Output the (x, y) coordinate of the center of the cell containing the given text.  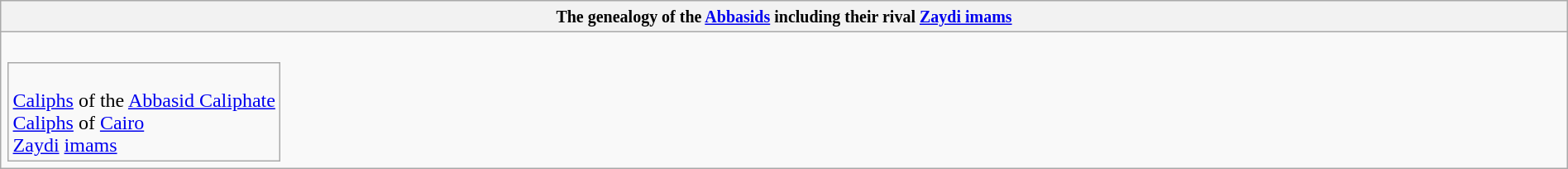
The genealogy of the Abbasids including their rival Zaydi imams (784, 17)
